Output the (X, Y) coordinate of the center of the cell containing the given text.  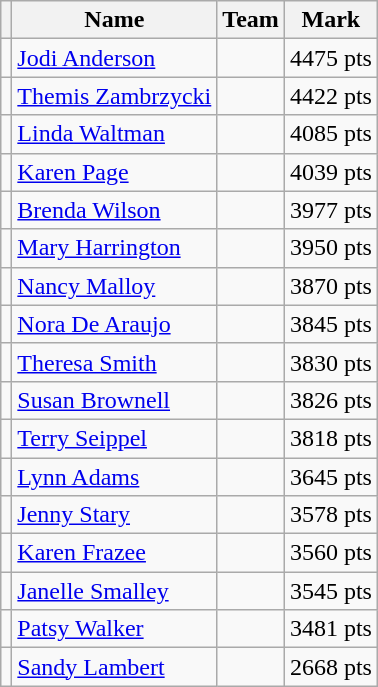
3845 pts (330, 324)
Sandy Lambert (114, 667)
4475 pts (330, 58)
Theresa Smith (114, 362)
3645 pts (330, 477)
Nora De Araujo (114, 324)
Linda Waltman (114, 134)
3481 pts (330, 629)
Jodi Anderson (114, 58)
3977 pts (330, 210)
Team (251, 20)
3560 pts (330, 553)
Jenny Stary (114, 515)
4085 pts (330, 134)
Karen Frazee (114, 553)
Themis Zambrzycki (114, 96)
Janelle Smalley (114, 591)
Karen Page (114, 172)
Patsy Walker (114, 629)
3818 pts (330, 438)
Mark (330, 20)
Brenda Wilson (114, 210)
2668 pts (330, 667)
Mary Harrington (114, 248)
3830 pts (330, 362)
Nancy Malloy (114, 286)
3950 pts (330, 248)
Terry Seippel (114, 438)
4039 pts (330, 172)
3545 pts (330, 591)
3870 pts (330, 286)
Lynn Adams (114, 477)
Name (114, 20)
Susan Brownell (114, 400)
4422 pts (330, 96)
3578 pts (330, 515)
3826 pts (330, 400)
